Scan for the cell matching the given text and deliver its [X, Y] coordinate at center. 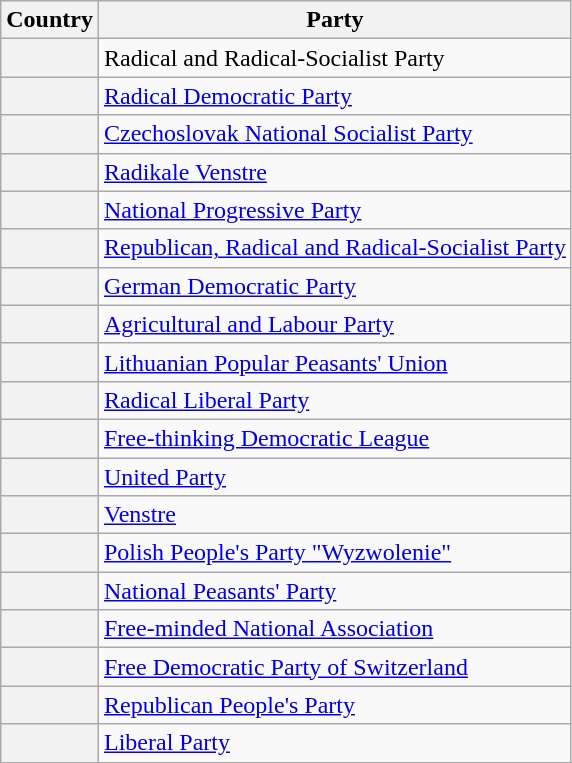
Country [50, 20]
National Peasants' Party [334, 591]
Czechoslovak National Socialist Party [334, 134]
Free Democratic Party of Switzerland [334, 667]
Republican People's Party [334, 705]
Party [334, 20]
Agricultural and Labour Party [334, 324]
Venstre [334, 515]
Free-thinking Democratic League [334, 438]
Radical Liberal Party [334, 400]
Radical Democratic Party [334, 96]
United Party [334, 477]
Liberal Party [334, 743]
Republican, Radical and Radical-Socialist Party [334, 248]
Free-minded National Association [334, 629]
Radical and Radical-Socialist Party [334, 58]
Lithuanian Popular Peasants' Union [334, 362]
Polish People's Party "Wyzwolenie" [334, 553]
German Democratic Party [334, 286]
Radikale Venstre [334, 172]
National Progressive Party [334, 210]
